Search for the cell housing the specified text and yield its (x, y) center coordinate. 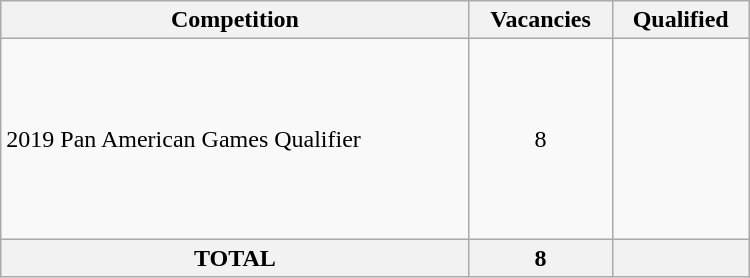
TOTAL (235, 258)
2019 Pan American Games Qualifier (235, 139)
Qualified (680, 20)
Competition (235, 20)
Vacancies (540, 20)
